Locate the cell with the specified text and output its [X, Y] center coordinate. 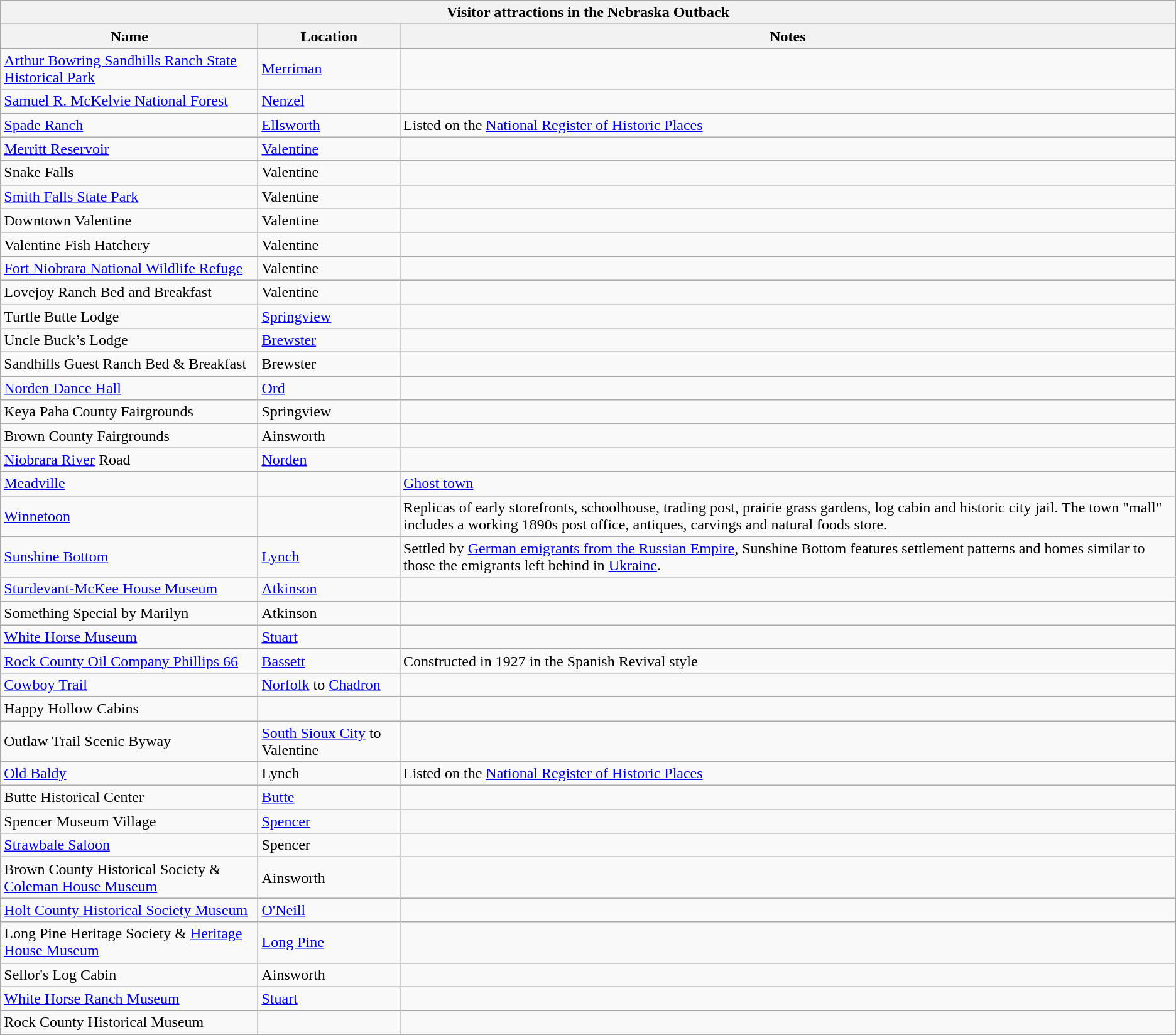
Downtown Valentine [129, 220]
White Horse Ranch Museum [129, 999]
Lovejoy Ranch Bed and Breakfast [129, 292]
Butte Historical Center [129, 798]
Holt County Historical Society Museum [129, 910]
Sunshine Bottom [129, 556]
Sturdevant-McKee House Museum [129, 589]
Samuel R. McKelvie National Forest [129, 101]
White Horse Museum [129, 637]
Notes [788, 36]
Location [329, 36]
Happy Hollow Cabins [129, 708]
Constructed in 1927 in the Spanish Revival style [788, 661]
Norfolk to Chadron [329, 685]
Keya Paha County Fairgrounds [129, 412]
Arthur Bowring Sandhills Ranch State Historical Park [129, 69]
Ghost town [788, 484]
Visitor attractions in the Nebraska Outback [588, 13]
Merriman [329, 69]
Name [129, 36]
Rock County Historical Museum [129, 1022]
Long Pine [329, 942]
O'Neill [329, 910]
Nenzel [329, 101]
South Sioux City to Valentine [329, 741]
Meadville [129, 484]
Ord [329, 388]
Niobrara River Road [129, 460]
Merritt Reservoir [129, 149]
Sellor's Log Cabin [129, 975]
Brown County Historical Society & Coleman House Museum [129, 878]
Snake Falls [129, 173]
Uncle Buck’s Lodge [129, 340]
Something Special by Marilyn [129, 613]
Fort Niobrara National Wildlife Refuge [129, 268]
Spencer Museum Village [129, 821]
Norden Dance Hall [129, 388]
Rock County Oil Company Phillips 66 [129, 661]
Ellsworth [329, 125]
Strawbale Saloon [129, 845]
Norden [329, 460]
Butte [329, 798]
Sandhills Guest Ranch Bed & Breakfast [129, 364]
Smith Falls State Park [129, 197]
Old Baldy [129, 774]
Valentine Fish Hatchery [129, 244]
Winnetoon [129, 516]
Spade Ranch [129, 125]
Long Pine Heritage Society & Heritage House Museum [129, 942]
Bassett [329, 661]
Turtle Butte Lodge [129, 316]
Cowboy Trail [129, 685]
Brown County Fairgrounds [129, 436]
Outlaw Trail Scenic Byway [129, 741]
